Find where the given text appears and provide that cell's center as (x, y) coordinate. 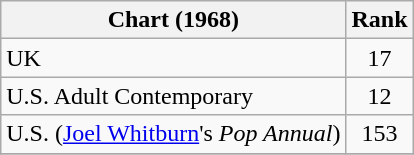
Chart (1968) (174, 20)
U.S. (Joel Whitburn's Pop Annual) (174, 134)
153 (380, 134)
U.S. Adult Contemporary (174, 96)
17 (380, 58)
UK (174, 58)
Rank (380, 20)
12 (380, 96)
